Pinpoint the cell where the given text exists, returning its [X, Y] midpoint coordinate. 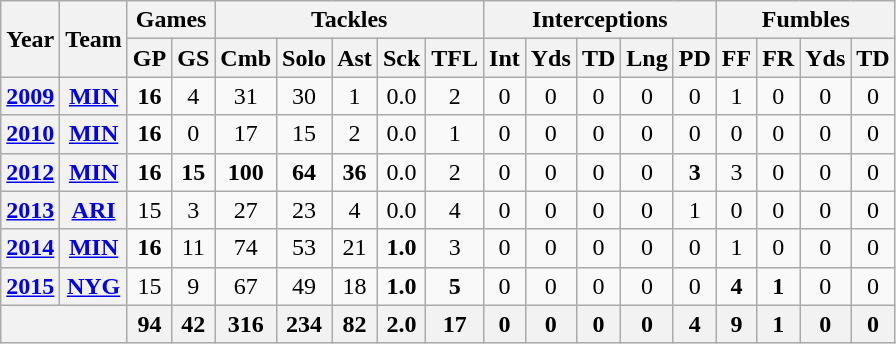
TFL [455, 58]
27 [246, 210]
Fumbles [806, 20]
Solo [304, 58]
67 [246, 286]
NYG [94, 286]
53 [304, 248]
2015 [30, 286]
234 [304, 324]
82 [355, 324]
21 [355, 248]
64 [304, 172]
ARI [94, 210]
Int [505, 58]
2013 [30, 210]
18 [355, 286]
Cmb [246, 58]
23 [304, 210]
Team [94, 39]
2.0 [401, 324]
11 [194, 248]
GS [194, 58]
2012 [30, 172]
PD [694, 58]
Interceptions [600, 20]
100 [246, 172]
Games [170, 20]
Ast [355, 58]
49 [304, 286]
Tackles [350, 20]
2014 [30, 248]
FF [736, 58]
Sck [401, 58]
31 [246, 96]
316 [246, 324]
36 [355, 172]
74 [246, 248]
94 [149, 324]
2010 [30, 134]
5 [455, 286]
Lng [647, 58]
30 [304, 96]
GP [149, 58]
FR [778, 58]
Year [30, 39]
42 [194, 324]
2009 [30, 96]
